Extract the [x, y] coordinate from the center of the cell holding the provided text.  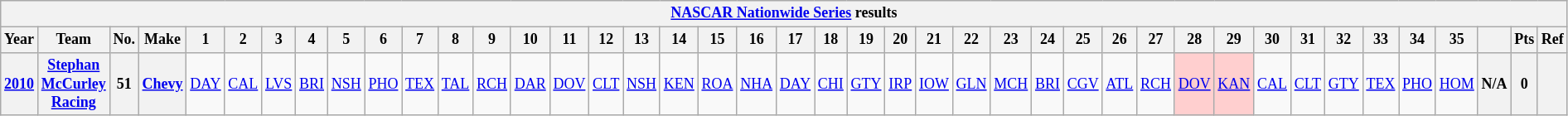
Team [73, 40]
IRP [900, 84]
1 [206, 40]
11 [569, 40]
0 [1525, 84]
MCH [1011, 84]
14 [679, 40]
CGV [1082, 84]
GLN [971, 84]
ROA [718, 84]
17 [795, 40]
LVS [278, 84]
12 [607, 40]
31 [1308, 40]
6 [383, 40]
16 [757, 40]
CHI [830, 84]
26 [1120, 40]
Ref [1552, 40]
18 [830, 40]
10 [530, 40]
33 [1381, 40]
3 [278, 40]
2 [244, 40]
32 [1343, 40]
No. [124, 40]
4 [312, 40]
TAL [455, 84]
Chevy [162, 84]
KAN [1234, 84]
HOM [1457, 84]
NASCAR Nationwide Series results [784, 13]
21 [935, 40]
DAR [530, 84]
20 [900, 40]
51 [124, 84]
23 [1011, 40]
9 [492, 40]
19 [866, 40]
22 [971, 40]
30 [1273, 40]
Stephan McCurley Racing [73, 84]
Make [162, 40]
NHA [757, 84]
13 [641, 40]
KEN [679, 84]
34 [1417, 40]
35 [1457, 40]
Pts [1525, 40]
29 [1234, 40]
2010 [20, 84]
25 [1082, 40]
7 [420, 40]
27 [1156, 40]
ATL [1120, 84]
Year [20, 40]
5 [346, 40]
28 [1194, 40]
IOW [935, 84]
24 [1048, 40]
15 [718, 40]
N/A [1494, 84]
8 [455, 40]
